Determine the [x, y] coordinate at the center of the cell enclosing the given text.  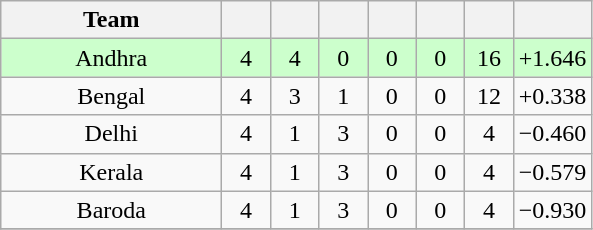
+0.338 [552, 96]
16 [490, 58]
Andhra [112, 58]
Delhi [112, 134]
−0.460 [552, 134]
Team [112, 20]
+1.646 [552, 58]
−0.579 [552, 172]
−0.930 [552, 210]
12 [490, 96]
Bengal [112, 96]
Baroda [112, 210]
Kerala [112, 172]
